Detect which cell encompasses the target text, then output its (X, Y) center coordinate. 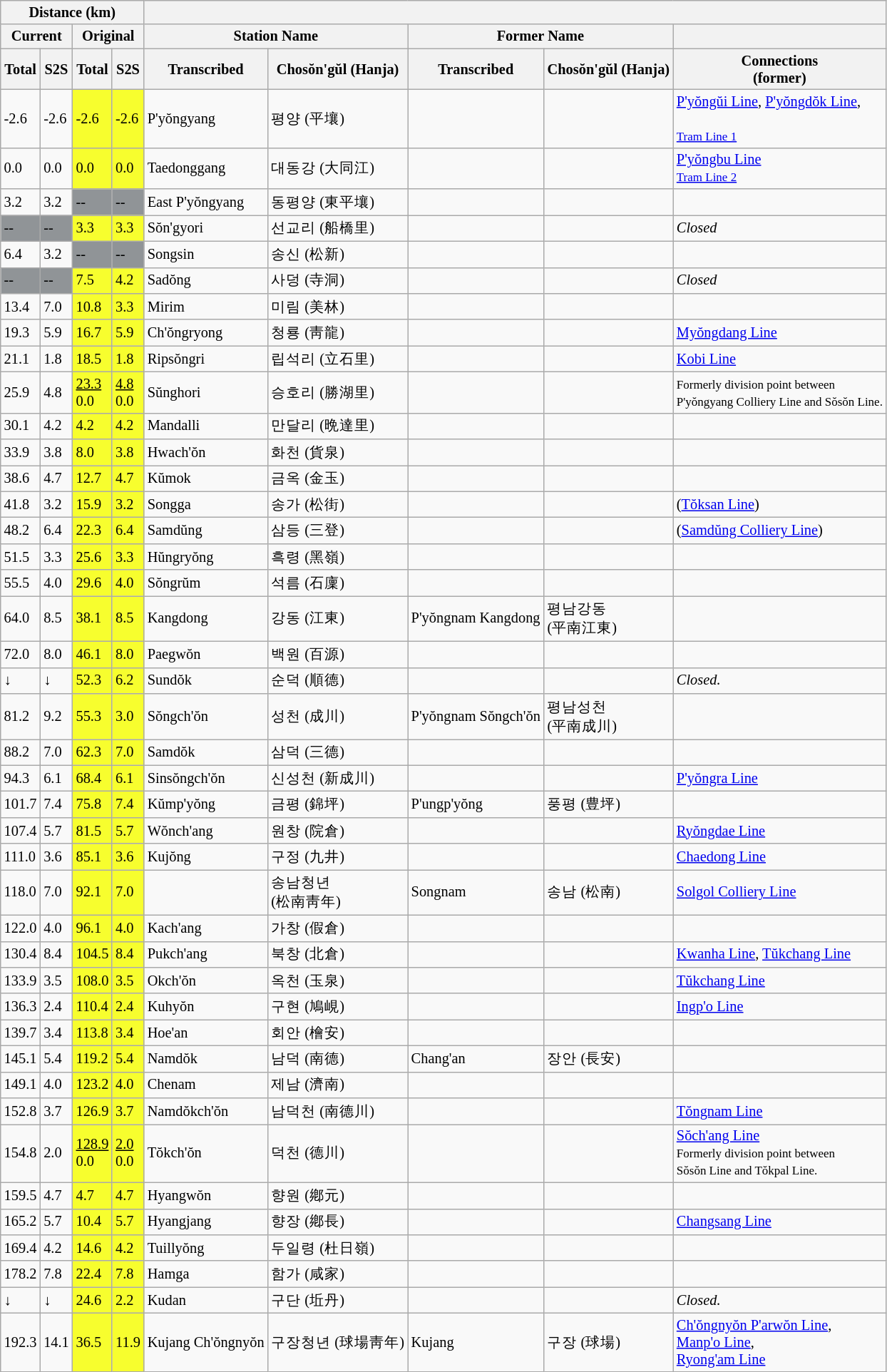
133.9 (21, 980)
14.6 (93, 1248)
Hwach'ŏn (206, 452)
104.5 (93, 954)
75.8 (93, 804)
Sŏn'gyori (206, 228)
Songsin (206, 254)
128.90.0 (93, 1153)
순덕 (順德) (337, 680)
원창 (院倉) (337, 830)
118.0 (21, 892)
Kangdong (206, 618)
2.0 (56, 1153)
72.0 (21, 655)
22.4 (93, 1274)
향원 (鄕元) (337, 1195)
4.80.0 (128, 392)
38.1 (93, 618)
Hŭngryŏng (206, 556)
East P'yŏngyang (206, 203)
Sŏngrŭm (206, 583)
Chang'an (476, 1058)
신성천 (新成川) (337, 779)
구단 (坵丹) (337, 1301)
Kujang (476, 1342)
Hyangwŏn (206, 1195)
81.5 (93, 830)
선교리 (船橋里) (337, 228)
남덕천 (南德川) (337, 1111)
P'yŏngbu Line Tram Line 2 (780, 168)
13.4 (21, 307)
Kudan (206, 1301)
110.4 (93, 1007)
송가 (松街) (337, 505)
51.5 (21, 556)
Wŏnch'ang (206, 830)
평남강동(平南江東) (609, 618)
삼등 (三登) (337, 531)
12.7 (93, 478)
Mirim (206, 307)
10.4 (93, 1222)
11.9 (128, 1342)
송남 (松南) (609, 892)
192.3 (21, 1342)
36.5 (93, 1342)
옥천 (玉泉) (337, 980)
강동 (江東) (337, 618)
136.3 (21, 1007)
Tŏkch'ŏn (206, 1153)
94.3 (21, 779)
구현 (鳩峴) (337, 1007)
송신 (松新) (337, 254)
Taedonggang (206, 168)
P'yŏngnam Sŏngch'ŏn (476, 716)
Paegwŏn (206, 655)
가창 (假倉) (337, 928)
P'yŏngyang (206, 118)
88.2 (21, 752)
145.1 (21, 1058)
Distance (km) (73, 12)
38.6 (21, 478)
7.5 (93, 281)
33.9 (21, 452)
119.2 (93, 1058)
52.3 (93, 680)
24.6 (93, 1301)
승호리 (勝湖里) (337, 392)
구장청년 (球場靑年) (337, 1342)
Ch'ŏngryong (206, 332)
Kwanha Line, Tŭkchang Line (780, 954)
Solgol Colliery Line (780, 892)
풍평 (豊坪) (609, 804)
금옥 (金玉) (337, 478)
미림 (美林) (337, 307)
Pukch'ang (206, 954)
향장 (鄕長) (337, 1222)
107.4 (21, 830)
Kuhyŏn (206, 1007)
Formerly division point betweenP'yŏngyang Colliery Line and Sŏsŏn Line. (780, 392)
64.0 (21, 618)
Tŏngnam Line (780, 1111)
149.1 (21, 1085)
Kobi Line (780, 359)
Hoe'an (206, 1033)
154.8 (21, 1153)
Tuillyŏng (206, 1248)
Samdŭng (206, 531)
P'ungp'yŏng (476, 804)
대동강 (大同江) (337, 168)
126.9 (93, 1111)
111.0 (21, 857)
29.6 (93, 583)
152.8 (21, 1111)
81.2 (21, 716)
남덕 (南德) (337, 1058)
96.1 (93, 928)
169.4 (21, 1248)
Chaedong Line (780, 857)
159.5 (21, 1195)
9.2 (56, 716)
Sinsŏngch'ŏn (206, 779)
Hyangjang (206, 1222)
101.7 (21, 804)
립석리 (立石里) (337, 359)
Sŭnghori (206, 392)
Kŭmok (206, 478)
122.0 (21, 928)
P'yŏngra Line (780, 779)
2.00.0 (128, 1153)
동평양 (東平壤) (337, 203)
10.8 (93, 307)
Changsang Line (780, 1222)
평남성천(平南成川) (609, 716)
Tŭkchang Line (780, 980)
139.7 (21, 1033)
Ingp'o Line (780, 1007)
(Tŏksan Line) (780, 505)
Sŏch'ang LineFormerly division point betweenSŏsŏn Line and Tŏkpal Line. (780, 1153)
92.1 (93, 892)
덕천 (德川) (337, 1153)
Songnam (476, 892)
Connections(former) (780, 69)
송남청년(松南靑年) (337, 892)
4.8 (56, 392)
구정 (九井) (337, 857)
Original (108, 36)
68.4 (93, 779)
Samdŏk (206, 752)
Sadŏng (206, 281)
청룡 (靑龍) (337, 332)
Songga (206, 505)
P'yŏngŭi Line, P'yŏngdŏk Line, Tram Line 1 (780, 118)
Namdŏkch'ŏn (206, 1111)
108.0 (93, 980)
제남 (濟南) (337, 1085)
사덩 (寺洞) (337, 281)
장안 (長安) (609, 1058)
백원 (百源) (337, 655)
62.3 (93, 752)
(Samdŭng Colliery Line) (780, 531)
Ryŏngdae Line (780, 830)
123.2 (93, 1085)
Ch'ŏngnyŏn P'arwŏn Line,Manp'o Line,Ryong'am Line (780, 1342)
130.4 (21, 954)
48.2 (21, 531)
41.8 (21, 505)
19.3 (21, 332)
Former Name (540, 36)
16.7 (93, 332)
Kujŏng (206, 857)
178.2 (21, 1274)
23.30.0 (93, 392)
Hamga (206, 1274)
Myŏngdang Line (780, 332)
흑령 (黑嶺) (337, 556)
Station Name (276, 36)
3.0 (128, 716)
Current (37, 36)
Kŭmp'yŏng (206, 804)
두일령 (杜日嶺) (337, 1248)
46.1 (93, 655)
25.6 (93, 556)
삼덕 (三德) (337, 752)
55.5 (21, 583)
Kujang Ch'ŏngnyŏn (206, 1342)
165.2 (21, 1222)
22.3 (93, 531)
6.2 (128, 680)
85.1 (93, 857)
화천 (貨泉) (337, 452)
구장 (球場) (609, 1342)
함가 (咸家) (337, 1274)
Okch'ŏn (206, 980)
P'yŏngnam Kangdong (476, 618)
21.1 (21, 359)
14.1 (56, 1342)
2.2 (128, 1301)
15.9 (93, 505)
회안 (檜安) (337, 1033)
금평 (錦坪) (337, 804)
55.3 (93, 716)
평양 (平壤) (337, 118)
30.1 (21, 426)
Kach'ang (206, 928)
Namdŏk (206, 1058)
25.9 (21, 392)
113.8 (93, 1033)
Ripsŏngri (206, 359)
18.5 (93, 359)
Sundŏk (206, 680)
Chenam (206, 1085)
만달리 (晩達里) (337, 426)
Sŏngch'ŏn (206, 716)
성천 (成川) (337, 716)
석름 (石廩) (337, 583)
북창 (北倉) (337, 954)
Mandalli (206, 426)
